For the text-containing cell, return its midpoint in [x, y] coordinate format. 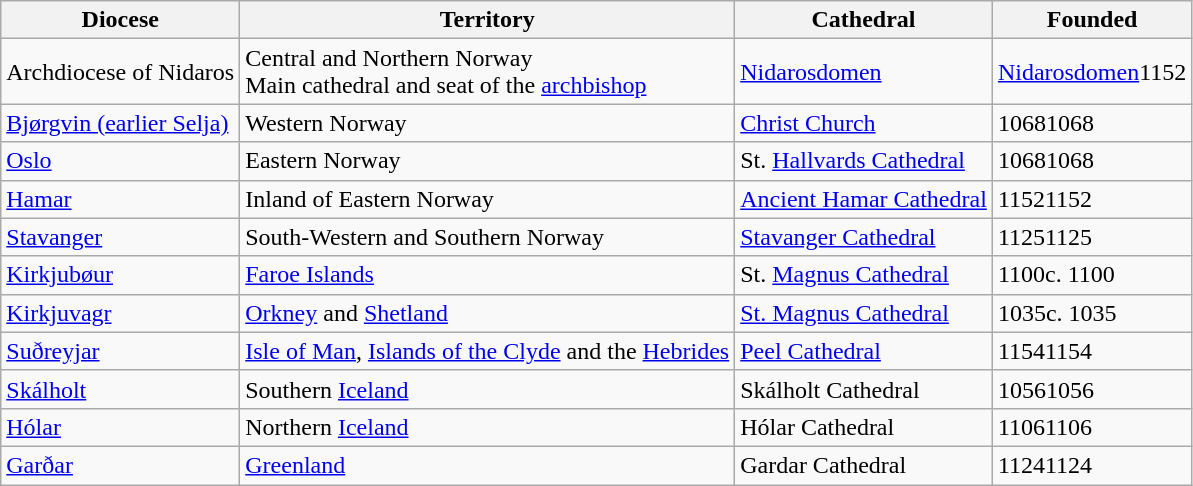
Archdiocese of Nidaros [120, 72]
Founded [1092, 20]
10561056 [1092, 389]
Hólar [120, 427]
Skálholt Cathedral [864, 389]
Nidarosdomen1152 [1092, 72]
Hólar Cathedral [864, 427]
Skálholt [120, 389]
Diocese [120, 20]
Suðreyjar [120, 351]
Faroe Islands [488, 275]
Peel Cathedral [864, 351]
Christ Church [864, 123]
Stavanger [120, 237]
11251125 [1092, 237]
11541154 [1092, 351]
Stavanger Cathedral [864, 237]
St. Hallvards Cathedral [864, 161]
Bjørgvin (earlier Selja) [120, 123]
Isle of Man, Islands of the Clyde and the Hebrides [488, 351]
Territory [488, 20]
Hamar [120, 199]
South-Western and Southern Norway [488, 237]
Southern Iceland [488, 389]
Orkney and Shetland [488, 313]
Western Norway [488, 123]
Garðar [120, 465]
11061106 [1092, 427]
1035c. 1035 [1092, 313]
Northern Iceland [488, 427]
Greenland [488, 465]
Oslo [120, 161]
Inland of Eastern Norway [488, 199]
1100c. 1100 [1092, 275]
Cathedral [864, 20]
Nidarosdomen [864, 72]
Central and Northern NorwayMain cathedral and seat of the archbishop [488, 72]
11241124 [1092, 465]
Eastern Norway [488, 161]
Ancient Hamar Cathedral [864, 199]
11521152 [1092, 199]
Kirkjubøur [120, 275]
Gardar Cathedral [864, 465]
Kirkjuvagr [120, 313]
